Determine the (X, Y) coordinate at the center of the cell enclosing the given text.  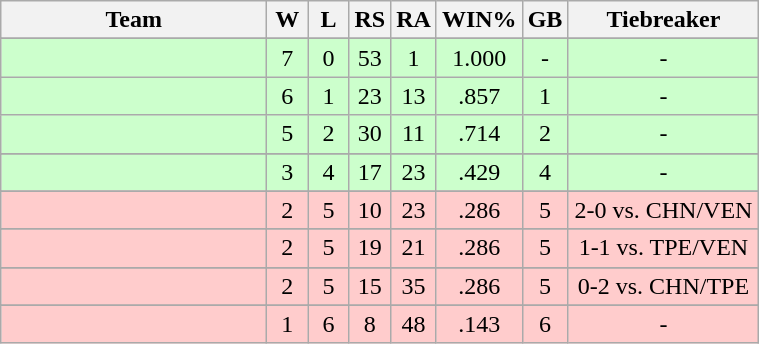
35 (414, 286)
21 (414, 248)
11 (414, 134)
0 (328, 58)
RA (414, 20)
.429 (479, 172)
2-0 vs. CHN/VEN (664, 210)
13 (414, 96)
48 (414, 324)
.143 (479, 324)
WIN% (479, 20)
19 (370, 248)
W (288, 20)
1.000 (479, 58)
1-1 vs. TPE/VEN (664, 248)
0-2 vs. CHN/TPE (664, 286)
17 (370, 172)
Tiebreaker (664, 20)
7 (288, 58)
RS (370, 20)
15 (370, 286)
30 (370, 134)
10 (370, 210)
.857 (479, 96)
L (328, 20)
3 (288, 172)
Team (134, 20)
.714 (479, 134)
8 (370, 324)
53 (370, 58)
GB (545, 20)
